Identify which cell holds the provided text, then report its [x, y] central coordinate. 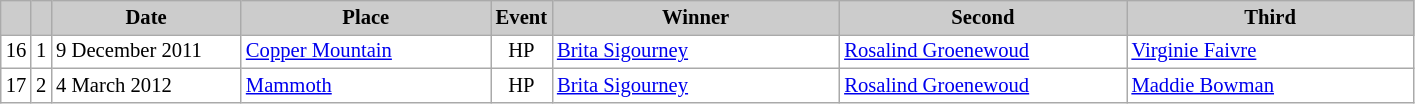
Maddie Bowman [1270, 85]
Place [366, 17]
Event [522, 17]
2 [41, 85]
Virginie Faivre [1270, 51]
Second [982, 17]
17 [16, 85]
Third [1270, 17]
4 March 2012 [146, 85]
9 December 2011 [146, 51]
Winner [696, 17]
1 [41, 51]
16 [16, 51]
Date [146, 17]
Copper Mountain [366, 51]
Mammoth [366, 85]
